Pinpoint the cell where the given text exists, returning its [x, y] midpoint coordinate. 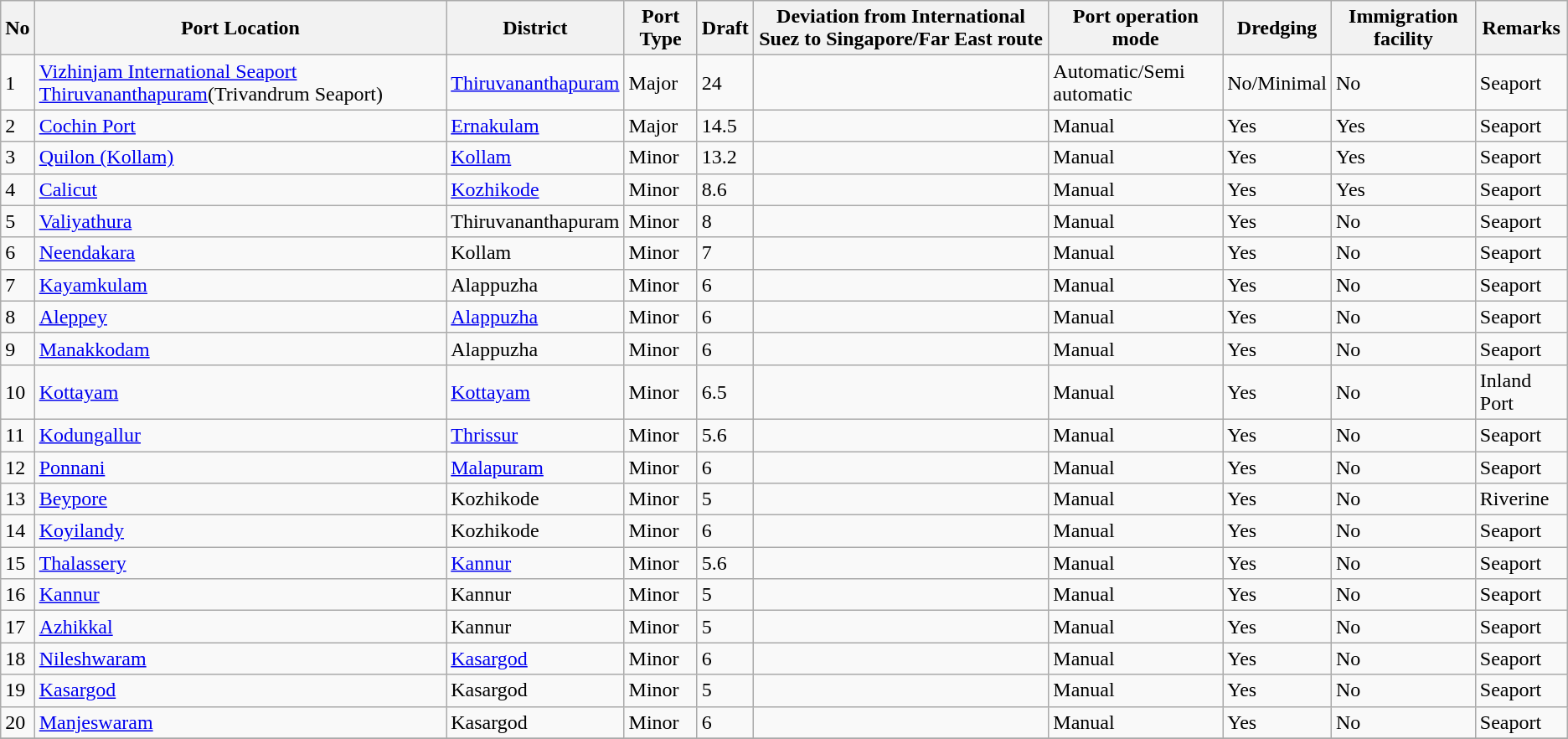
Azhikkal [240, 627]
Malapuram [535, 467]
Automatic/Semi automatic [1136, 82]
Manakkodam [240, 349]
Aleppey [240, 317]
Calicut [240, 189]
12 [18, 467]
Nileshwaram [240, 659]
19 [18, 690]
6.5 [725, 392]
Quilon (Kollam) [240, 158]
17 [18, 627]
Neendakara [240, 253]
Valiyathura [240, 221]
24 [725, 82]
Cochin Port [240, 126]
14.5 [725, 126]
Inland Port [1521, 392]
18 [18, 659]
Deviation from International Suez to Singapore/Far East route [901, 28]
District [535, 28]
Port Location [240, 28]
Kodungallur [240, 435]
14 [18, 531]
4 [18, 189]
Koyilandy [240, 531]
2 [18, 126]
3 [18, 158]
16 [18, 595]
Vizhinjam International Seaport Thiruvananthapuram(Trivandrum Seaport) [240, 82]
No/Minimal [1277, 82]
Ponnani [240, 467]
Dredging [1277, 28]
Port operation mode [1136, 28]
13 [18, 499]
10 [18, 392]
Draft [725, 28]
Riverine [1521, 499]
15 [18, 563]
Immigration facility [1403, 28]
Port Type [660, 28]
Ernakulam [535, 126]
Remarks [1521, 28]
11 [18, 435]
13.2 [725, 158]
Thalassery [240, 563]
Beypore [240, 499]
Thrissur [535, 435]
1 [18, 82]
9 [18, 349]
Manjeswaram [240, 722]
Kayamkulam [240, 285]
8.6 [725, 189]
20 [18, 722]
